Output the (X, Y) coordinate of the center of the cell containing the given text.  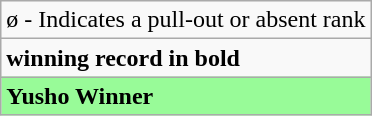
ø - Indicates a pull-out or absent rank (186, 20)
winning record in bold (186, 58)
Yusho Winner (186, 96)
